From the cell containing the given text, extract its center point as (X, Y) coordinate. 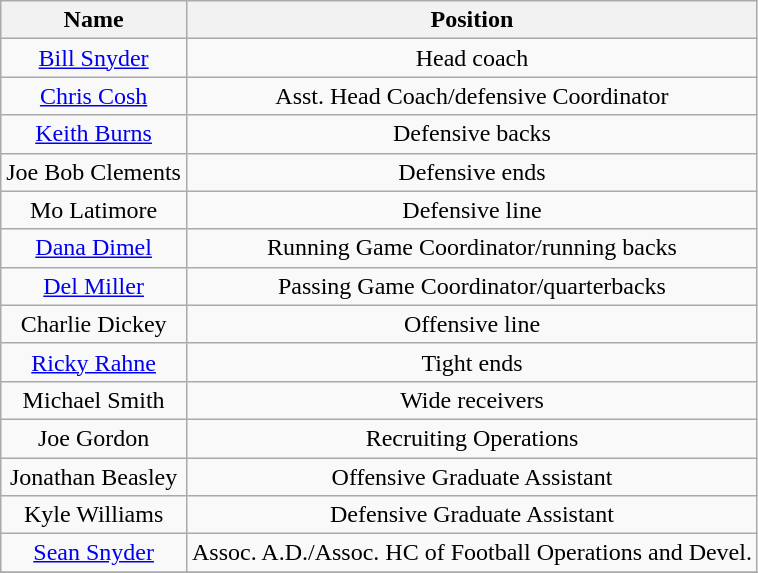
Joe Gordon (94, 438)
Mo Latimore (94, 210)
Chris Cosh (94, 96)
Charlie Dickey (94, 324)
Position (472, 20)
Bill Snyder (94, 58)
Jonathan Beasley (94, 477)
Recruiting Operations (472, 438)
Joe Bob Clements (94, 172)
Kyle Williams (94, 515)
Head coach (472, 58)
Del Miller (94, 286)
Defensive line (472, 210)
Passing Game Coordinator/quarterbacks (472, 286)
Wide receivers (472, 400)
Name (94, 20)
Offensive line (472, 324)
Defensive ends (472, 172)
Ricky Rahne (94, 362)
Running Game Coordinator/running backs (472, 248)
Assoc. A.D./Assoc. HC of Football Operations and Devel. (472, 553)
Dana Dimel (94, 248)
Defensive backs (472, 134)
Defensive Graduate Assistant (472, 515)
Keith Burns (94, 134)
Tight ends (472, 362)
Asst. Head Coach/defensive Coordinator (472, 96)
Michael Smith (94, 400)
Sean Snyder (94, 553)
Offensive Graduate Assistant (472, 477)
